Pinpoint the cell where the given text exists, returning its [x, y] midpoint coordinate. 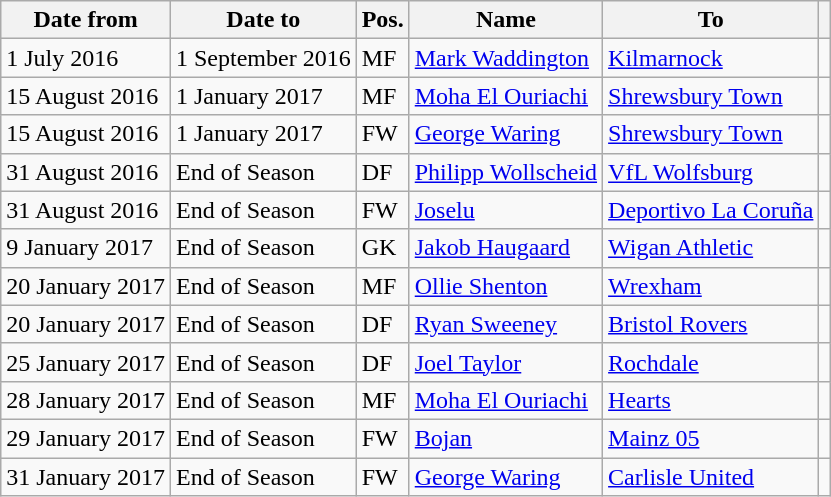
Carlisle United [711, 477]
Deportivo La Coruña [711, 210]
31 January 2017 [86, 477]
29 January 2017 [86, 438]
Ryan Sweeney [506, 324]
Joel Taylor [506, 362]
Bojan [506, 438]
VfL Wolfsburg [711, 172]
To [711, 20]
Date from [86, 20]
Joselu [506, 210]
Rochdale [711, 362]
Ollie Shenton [506, 286]
Wrexham [711, 286]
Date to [263, 20]
9 January 2017 [86, 248]
GK [382, 248]
25 January 2017 [86, 362]
Pos. [382, 20]
Mainz 05 [711, 438]
Mark Waddington [506, 58]
1 July 2016 [86, 58]
Hearts [711, 400]
Jakob Haugaard [506, 248]
1 September 2016 [263, 58]
Kilmarnock [711, 58]
Philipp Wollscheid [506, 172]
Wigan Athletic [711, 248]
Bristol Rovers [711, 324]
28 January 2017 [86, 400]
Name [506, 20]
